Return (x, y) of the center of cell containing provided text 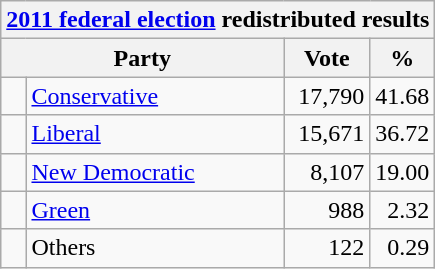
Party (142, 58)
New Democratic (155, 172)
15,671 (327, 134)
122 (327, 248)
Green (155, 210)
Conservative (155, 96)
19.00 (402, 172)
17,790 (327, 96)
2011 federal election redistributed results (218, 20)
Liberal (155, 134)
988 (327, 210)
2.32 (402, 210)
% (402, 58)
36.72 (402, 134)
41.68 (402, 96)
0.29 (402, 248)
8,107 (327, 172)
Vote (327, 58)
Others (155, 248)
